Extract the (X, Y) coordinate from the center of the cell holding the provided text.  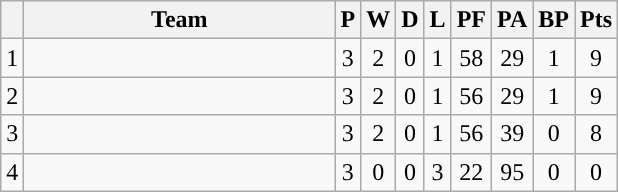
95 (512, 172)
W (378, 20)
BP (554, 20)
D (410, 20)
Team (180, 20)
P (348, 20)
PA (512, 20)
22 (471, 172)
Pts (596, 20)
58 (471, 58)
8 (596, 134)
4 (12, 172)
L (438, 20)
39 (512, 134)
PF (471, 20)
